Find where the given text appears and provide that cell's center as (x, y) coordinate. 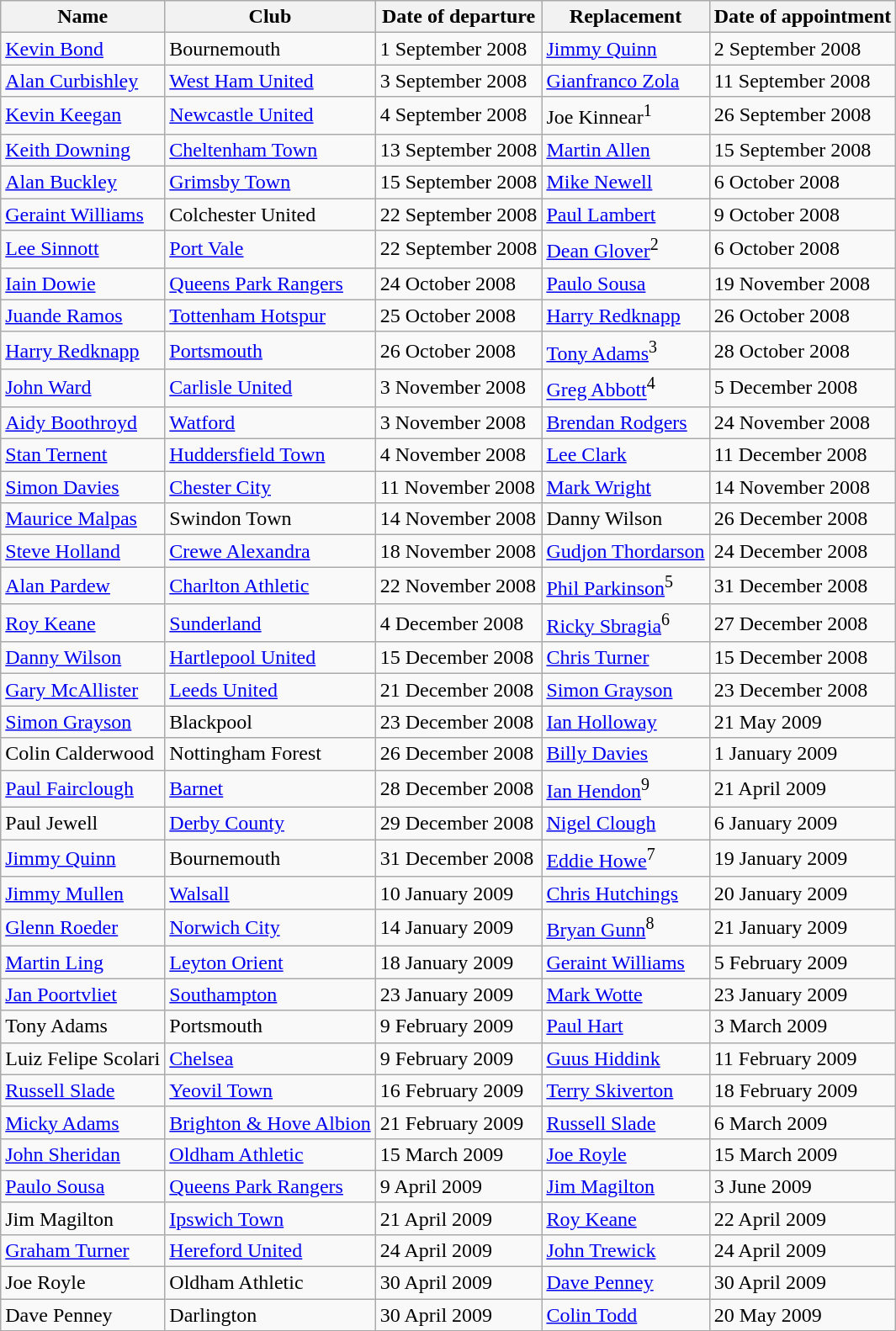
4 November 2008 (459, 455)
Alan Curbishley (82, 81)
Tottenham Hotspur (270, 316)
18 January 2009 (459, 962)
Iain Dowie (82, 284)
11 September 2008 (803, 81)
28 October 2008 (803, 350)
Leeds United (270, 690)
Cheltenham Town (270, 150)
Brendan Rodgers (626, 422)
Chester City (270, 487)
Leyton Orient (270, 962)
Chris Hutchings (626, 893)
14 January 2009 (459, 927)
Martin Allen (626, 150)
Mark Wotte (626, 994)
9 October 2008 (803, 215)
Norwich City (270, 927)
Graham Turner (82, 1250)
Gary McAllister (82, 690)
Nottingham Forest (270, 754)
Paul Fairclough (82, 789)
Mike Newell (626, 183)
Carlisle United (270, 389)
Tony Adams (82, 1026)
4 December 2008 (459, 623)
24 November 2008 (803, 422)
Yeovil Town (270, 1090)
Simon Davies (82, 487)
13 September 2008 (459, 150)
Crewe Alexandra (270, 551)
Alan Buckley (82, 183)
Maurice Malpas (82, 519)
West Ham United (270, 81)
29 December 2008 (459, 824)
John Sheridan (82, 1154)
Ian Hendon9 (626, 789)
Barnet (270, 789)
Kevin Bond (82, 49)
5 December 2008 (803, 389)
11 December 2008 (803, 455)
Darlington (270, 1315)
24 October 2008 (459, 284)
Date of appointment (803, 17)
19 January 2009 (803, 858)
John Trewick (626, 1250)
18 February 2009 (803, 1090)
11 February 2009 (803, 1058)
Charlton Athletic (270, 586)
Gianfranco Zola (626, 81)
Alan Pardew (82, 586)
24 December 2008 (803, 551)
Bryan Gunn8 (626, 927)
Eddie Howe7 (626, 858)
Dean Glover2 (626, 249)
Newcastle United (270, 116)
22 November 2008 (459, 586)
Sunderland (270, 623)
Chris Turner (626, 658)
Name (82, 17)
Ian Holloway (626, 722)
Phil Parkinson5 (626, 586)
Joe Kinnear1 (626, 116)
22 April 2009 (803, 1218)
26 September 2008 (803, 116)
Derby County (270, 824)
28 December 2008 (459, 789)
Chelsea (270, 1058)
Micky Adams (82, 1122)
Paul Jewell (82, 824)
21 February 2009 (459, 1122)
21 December 2008 (459, 690)
Lee Clark (626, 455)
Port Vale (270, 249)
27 December 2008 (803, 623)
Ipswich Town (270, 1218)
6 March 2009 (803, 1122)
Club (270, 17)
Greg Abbott4 (626, 389)
Billy Davies (626, 754)
Paul Lambert (626, 215)
19 November 2008 (803, 284)
20 January 2009 (803, 893)
Colchester United (270, 215)
Jan Poortvliet (82, 994)
25 October 2008 (459, 316)
10 January 2009 (459, 893)
Guus Hiddink (626, 1058)
11 November 2008 (459, 487)
Paul Hart (626, 1026)
Glenn Roeder (82, 927)
Martin Ling (82, 962)
4 September 2008 (459, 116)
Jimmy Mullen (82, 893)
Stan Ternent (82, 455)
Luiz Felipe Scolari (82, 1058)
Walsall (270, 893)
3 March 2009 (803, 1026)
6 January 2009 (803, 824)
Aidy Boothroyd (82, 422)
John Ward (82, 389)
Kevin Keegan (82, 116)
18 November 2008 (459, 551)
Colin Todd (626, 1315)
3 June 2009 (803, 1186)
Hartlepool United (270, 658)
5 February 2009 (803, 962)
Terry Skiverton (626, 1090)
Gudjon Thordarson (626, 551)
21 May 2009 (803, 722)
Swindon Town (270, 519)
Huddersfield Town (270, 455)
Date of departure (459, 17)
Ricky Sbragia6 (626, 623)
1 January 2009 (803, 754)
20 May 2009 (803, 1315)
3 September 2008 (459, 81)
Brighton & Hove Albion (270, 1122)
Southampton (270, 994)
Juande Ramos (82, 316)
2 September 2008 (803, 49)
Nigel Clough (626, 824)
Watford (270, 422)
Hereford United (270, 1250)
Blackpool (270, 722)
Tony Adams3 (626, 350)
Replacement (626, 17)
Mark Wright (626, 487)
1 September 2008 (459, 49)
21 January 2009 (803, 927)
16 February 2009 (459, 1090)
Keith Downing (82, 150)
Grimsby Town (270, 183)
Lee Sinnott (82, 249)
9 April 2009 (459, 1186)
Colin Calderwood (82, 754)
Steve Holland (82, 551)
